Return [x, y] of the center of cell containing provided text 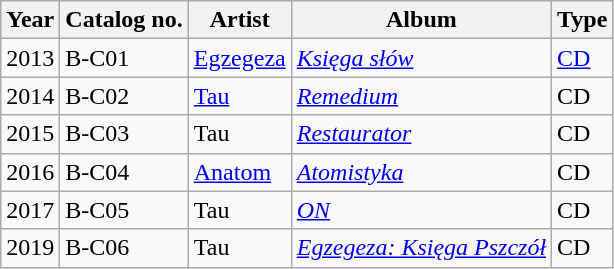
Egzegeza [240, 58]
Artist [240, 20]
Anatom [240, 172]
B-C03 [124, 134]
Catalog no. [124, 20]
B-C06 [124, 248]
Album [421, 20]
Type [582, 20]
Księga słów [421, 58]
Year [30, 20]
Atomistyka [421, 172]
B-C05 [124, 210]
B-C02 [124, 96]
2016 [30, 172]
B-C04 [124, 172]
2017 [30, 210]
2019 [30, 248]
Restaurator [421, 134]
B-C01 [124, 58]
2015 [30, 134]
Remedium [421, 96]
ON [421, 210]
2013 [30, 58]
2014 [30, 96]
Egzegeza: Księga Pszczół [421, 248]
